Provide the [x, y] coordinate of the cell's center where the given text is located.  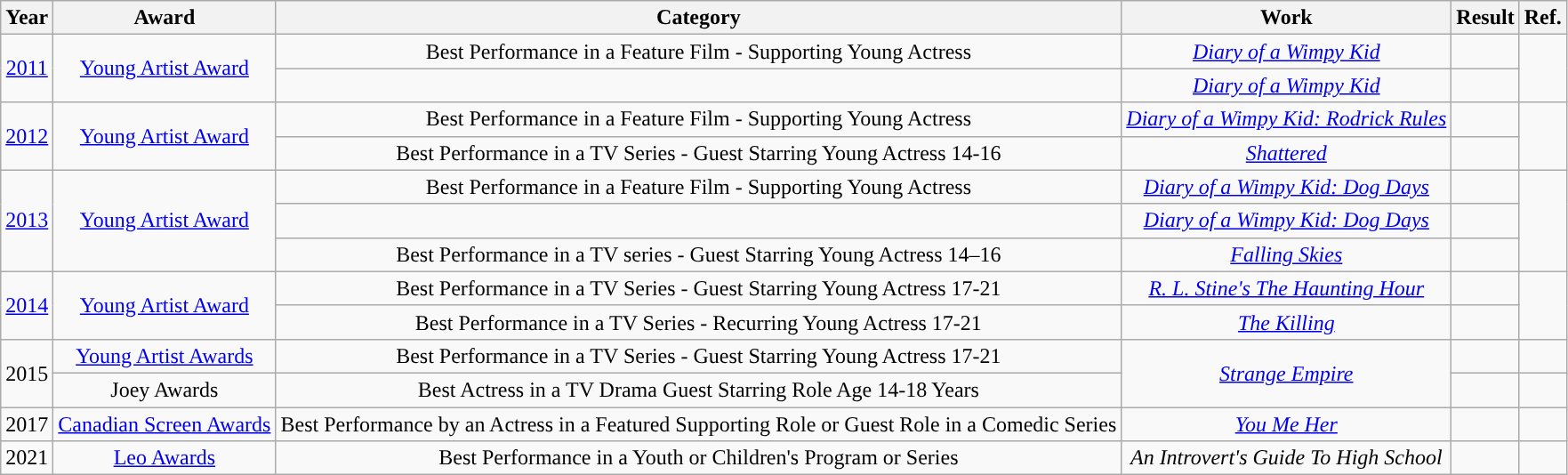
Joey Awards [165, 390]
Best Performance in a TV series - Guest Starring Young Actress 14–16 [699, 254]
You Me Her [1286, 424]
Best Performance in a TV Series - Recurring Young Actress 17-21 [699, 322]
Best Performance in a Youth or Children's Program or Series [699, 458]
2014 [27, 305]
2012 [27, 136]
Strange Empire [1286, 373]
2011 [27, 68]
2015 [27, 373]
Diary of a Wimpy Kid: Rodrick Rules [1286, 119]
2021 [27, 458]
Category [699, 18]
Best Performance by an Actress in a Featured Supporting Role or Guest Role in a Comedic Series [699, 424]
Result [1485, 18]
Ref. [1542, 18]
Young Artist Awards [165, 356]
Shattered [1286, 153]
The Killing [1286, 322]
Falling Skies [1286, 254]
An Introvert's Guide To High School [1286, 458]
Award [165, 18]
R. L. Stine's The Haunting Hour [1286, 288]
Year [27, 18]
2013 [27, 221]
Leo Awards [165, 458]
Best Actress in a TV Drama Guest Starring Role Age 14-18 Years [699, 390]
Work [1286, 18]
Best Performance in a TV Series - Guest Starring Young Actress 14-16 [699, 153]
Canadian Screen Awards [165, 424]
2017 [27, 424]
